Find where the given text appears and provide that cell's center as (X, Y) coordinate. 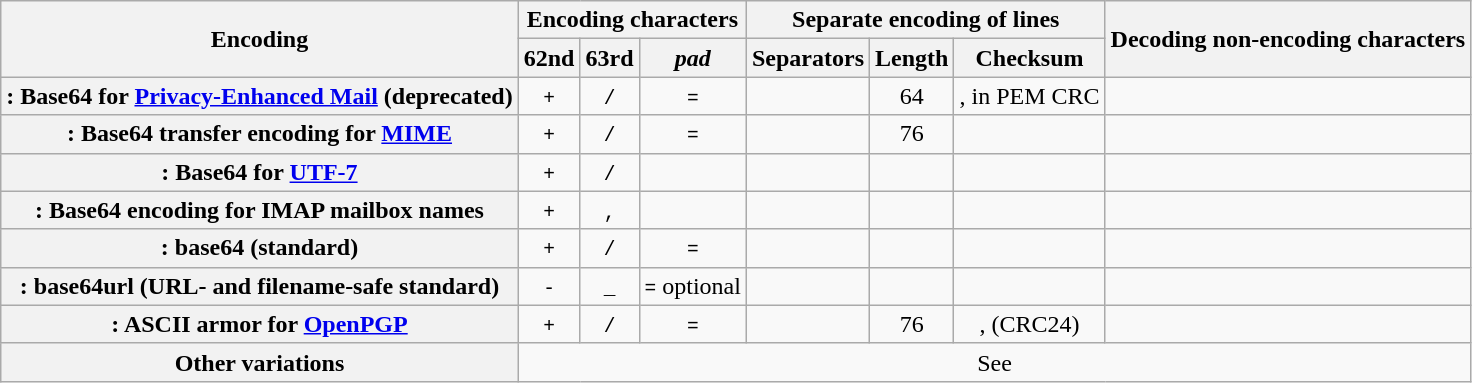
Encoding characters (632, 20)
: Base64 encoding for IMAP mailbox names (260, 210)
Decoding non-encoding characters (1288, 39)
64 (912, 96)
- (549, 286)
= optional (692, 286)
62nd (549, 58)
: Base64 transfer encoding for MIME (260, 134)
Separate encoding of lines (926, 20)
: Base64 for Privacy-Enhanced Mail (deprecated) (260, 96)
Length (912, 58)
: Base64 for UTF-7 (260, 172)
: base64url (URL- and filename-safe standard) (260, 286)
, (610, 210)
63rd (610, 58)
See (994, 362)
Checksum (1030, 58)
pad (692, 58)
, in PEM CRC (1030, 96)
_ (610, 286)
Encoding (260, 39)
: base64 (standard) (260, 248)
Separators (808, 58)
: ASCII armor for OpenPGP (260, 324)
Other variations (260, 362)
, (CRC24) (1030, 324)
